Capture the cell that displays the provided text and extract its [x, y] central coordinate. 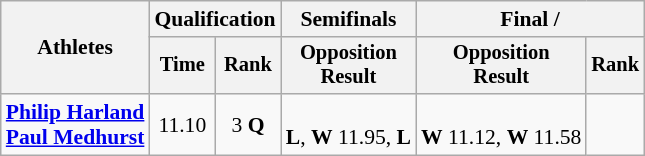
W 11.12, W 11.58 [501, 124]
Semifinals [348, 19]
Athletes [76, 48]
Philip HarlandPaul Medhurst [76, 124]
L, W 11.95, L [348, 124]
Final / [530, 19]
11.10 [182, 124]
Time [182, 66]
Qualification [214, 19]
3 Q [248, 124]
